From the cell containing the given text, extract its center point as [x, y] coordinate. 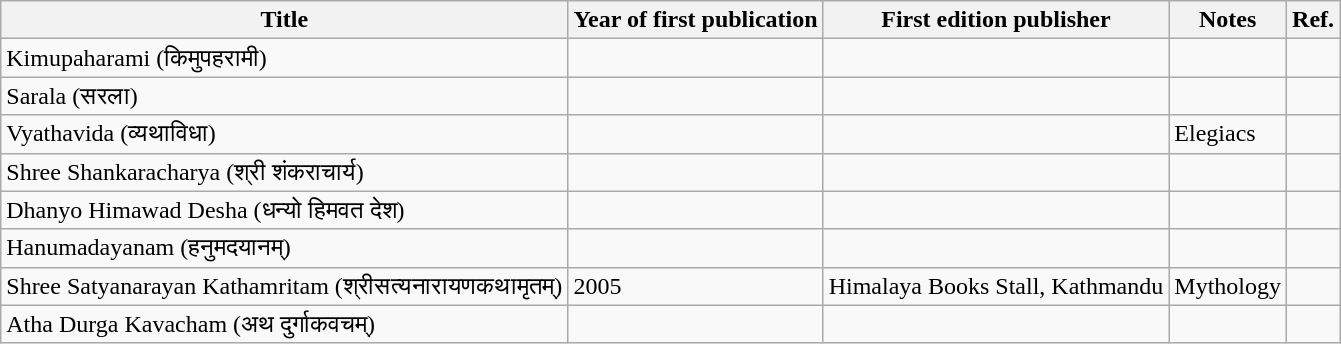
Vyathavida (व्यथाविधा) [284, 134]
Notes [1228, 20]
Atha Durga Kavacham (अथ दुर्गाकवचम्) [284, 324]
Himalaya Books Stall, Kathmandu [996, 286]
Shree Satyanarayan Kathamritam (श्रीसत्यनारायणकथामृतम्) [284, 286]
Sarala (सरला) [284, 96]
Shree Shankaracharya (श्री शंकराचार्य) [284, 172]
Elegiacs [1228, 134]
2005 [696, 286]
Year of first publication [696, 20]
Hanumadayanam (हनुमदयानम्) [284, 248]
Kimupaharami (किमुपहरामी) [284, 58]
Ref. [1314, 20]
Mythology [1228, 286]
Dhanyo Himawad Desha (धन्यो हिमवत देश) [284, 210]
Title [284, 20]
First edition publisher [996, 20]
